Output the [x, y] coordinate of the center of the cell containing the given text.  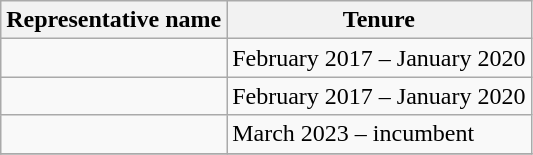
Representative name [114, 20]
March 2023 – incumbent [379, 134]
Tenure [379, 20]
